Provide the [x, y] coordinate of the cell's center where the given text is located.  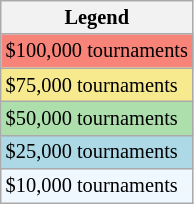
$10,000 tournaments [97, 186]
$50,000 tournaments [97, 118]
Legend [97, 17]
$100,000 tournaments [97, 51]
$25,000 tournaments [97, 152]
$75,000 tournaments [97, 85]
